Detect which cell encompasses the target text, then output its [x, y] center coordinate. 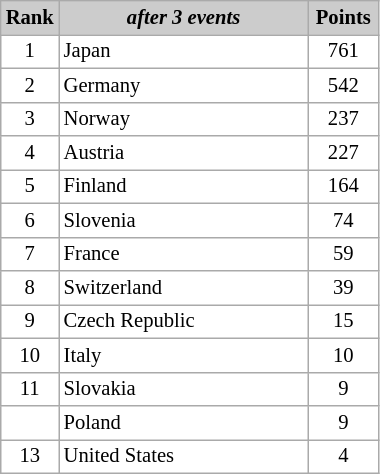
Rank [30, 17]
Germany [184, 85]
Italy [184, 355]
Japan [184, 51]
United States [184, 456]
Slovenia [184, 220]
3 [30, 119]
Finland [184, 186]
7 [30, 254]
Poland [184, 423]
Norway [184, 119]
2 [30, 85]
Switzerland [184, 287]
France [184, 254]
Austria [184, 153]
Points [343, 17]
164 [343, 186]
761 [343, 51]
59 [343, 254]
Slovakia [184, 389]
13 [30, 456]
39 [343, 287]
after 3 events [184, 17]
Czech Republic [184, 321]
74 [343, 220]
542 [343, 85]
1 [30, 51]
15 [343, 321]
8 [30, 287]
6 [30, 220]
227 [343, 153]
237 [343, 119]
11 [30, 389]
5 [30, 186]
